Search for the cell housing the specified text and yield its (X, Y) center coordinate. 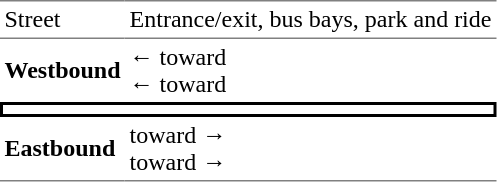
Street (62, 19)
Entrance/exit, bus bays, park and ride (310, 19)
Westbound (62, 70)
toward → toward → (310, 149)
Eastbound (62, 149)
← toward ← toward (310, 70)
